Determine the [X, Y] coordinate at the center of the cell enclosing the given text.  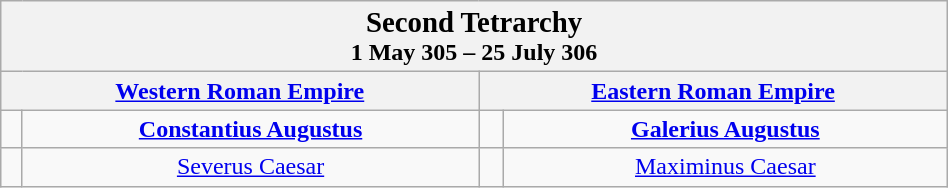
Severus Caesar [250, 167]
Second Tetrarchy1 May 305 – 25 July 306 [474, 36]
Eastern Roman Empire [713, 91]
Western Roman Empire [240, 91]
Galerius Augustus [725, 129]
Maximinus Caesar [725, 167]
Constantius Augustus [250, 129]
